Detect which cell encompasses the target text, then output its (x, y) center coordinate. 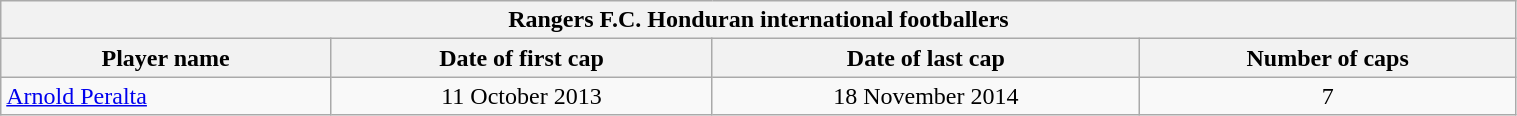
7 (1328, 96)
Rangers F.C. Honduran international footballers (758, 20)
Date of last cap (926, 58)
Date of first cap (521, 58)
Arnold Peralta (166, 96)
Player name (166, 58)
Number of caps (1328, 58)
11 October 2013 (521, 96)
18 November 2014 (926, 96)
